Find where the given text appears and provide that cell's center as (x, y) coordinate. 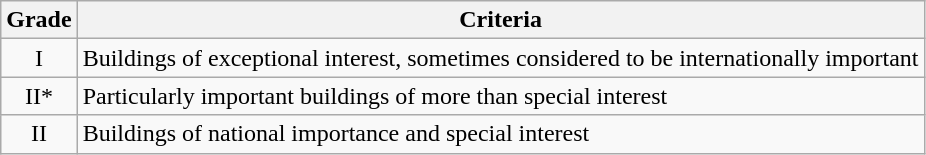
Buildings of exceptional interest, sometimes considered to be internationally important (500, 58)
I (39, 58)
Criteria (500, 20)
Grade (39, 20)
Buildings of national importance and special interest (500, 134)
II (39, 134)
II* (39, 96)
Particularly important buildings of more than special interest (500, 96)
